Provide the (X, Y) coordinate of the cell's center where the given text is located.  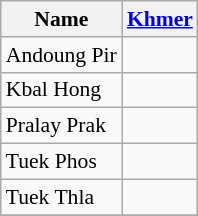
Andoung Pir (62, 55)
Khmer (160, 19)
Kbal Hong (62, 90)
Tuek Thla (62, 197)
Pralay Prak (62, 126)
Tuek Phos (62, 162)
Name (62, 19)
